Return the (X, Y) coordinate for the center point of the cell that contains the specified text.  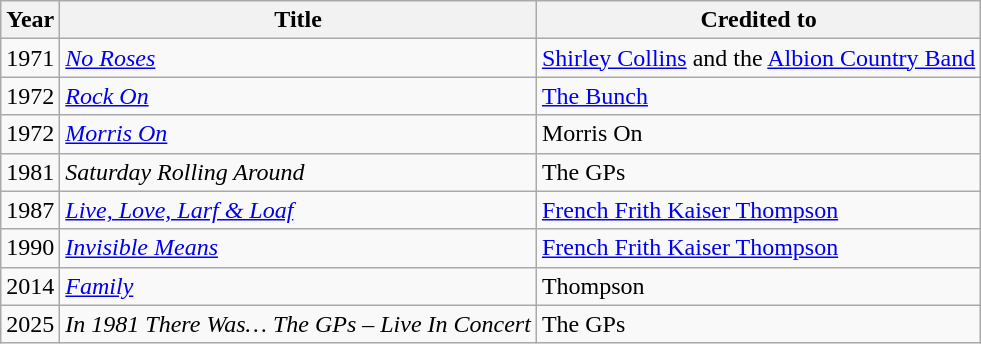
Year (30, 20)
Thompson (758, 286)
2014 (30, 286)
The Bunch (758, 96)
1971 (30, 58)
Live, Love, Larf & Loaf (298, 210)
2025 (30, 324)
Invisible Means (298, 248)
Rock On (298, 96)
In 1981 There Was… The GPs – Live In Concert (298, 324)
Credited to (758, 20)
1990 (30, 248)
Saturday Rolling Around (298, 172)
No Roses (298, 58)
1981 (30, 172)
1987 (30, 210)
Title (298, 20)
Family (298, 286)
Shirley Collins and the Albion Country Band (758, 58)
